Extract the [x, y] coordinate from the center of the cell holding the provided text.  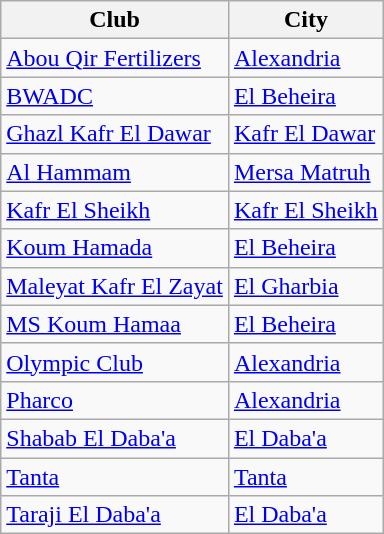
Ghazl Kafr El Dawar [115, 134]
Shabab El Daba'a [115, 438]
Abou Qir Fertilizers [115, 58]
Kafr El Dawar [306, 134]
Olympic Club [115, 362]
MS Koum Hamaa [115, 324]
Taraji El Daba'a [115, 515]
Mersa Matruh [306, 172]
El Gharbia [306, 286]
BWADC [115, 96]
Club [115, 20]
Pharco [115, 400]
Koum Hamada [115, 248]
Maleyat Kafr El Zayat [115, 286]
Al Hammam [115, 172]
City [306, 20]
